Capture the cell that displays the provided text and extract its (x, y) central coordinate. 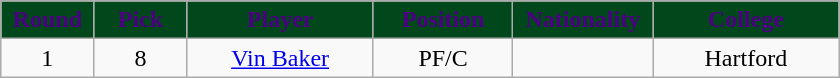
Nationality (583, 20)
8 (140, 58)
Position (443, 20)
College (746, 20)
Hartford (746, 58)
Pick (140, 20)
1 (48, 58)
PF/C (443, 58)
Vin Baker (280, 58)
Round (48, 20)
Player (280, 20)
